Output the [x, y] coordinate of the center of the cell containing the given text.  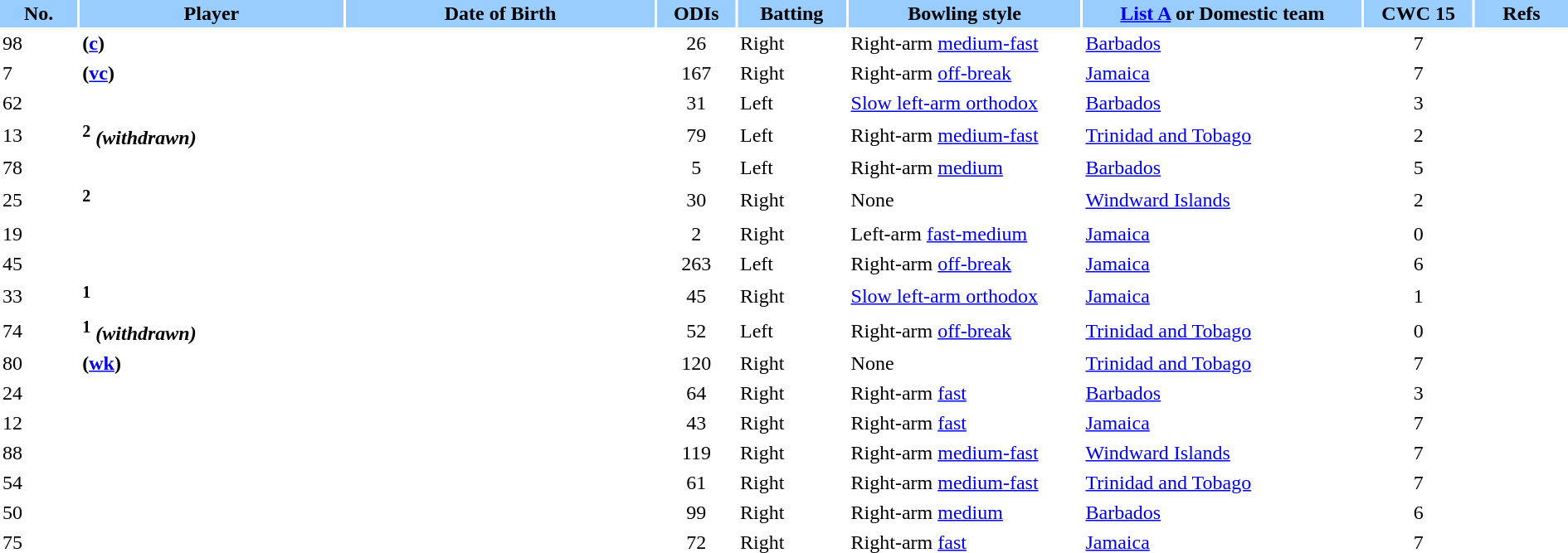
25 [38, 201]
CWC 15 [1419, 13]
Date of Birth [499, 13]
13 [38, 136]
(wk) [211, 363]
120 [697, 363]
62 [38, 103]
80 [38, 363]
74 [38, 330]
54 [38, 483]
Left-arm fast-medium [965, 234]
ODIs [697, 13]
1 (withdrawn) [211, 330]
33 [38, 295]
31 [697, 103]
(vc) [211, 73]
No. [38, 13]
64 [697, 393]
88 [38, 453]
Bowling style [965, 13]
167 [697, 73]
79 [697, 136]
61 [697, 483]
(c) [211, 43]
263 [697, 264]
Player [211, 13]
12 [38, 423]
30 [697, 201]
50 [38, 512]
119 [697, 453]
2 (withdrawn) [211, 136]
52 [697, 330]
78 [38, 167]
19 [38, 234]
List A or Domestic team [1222, 13]
26 [697, 43]
Batting [791, 13]
24 [38, 393]
98 [38, 43]
Refs [1522, 13]
43 [697, 423]
99 [697, 512]
